Scan for the cell matching the given text and deliver its (X, Y) coordinate at center. 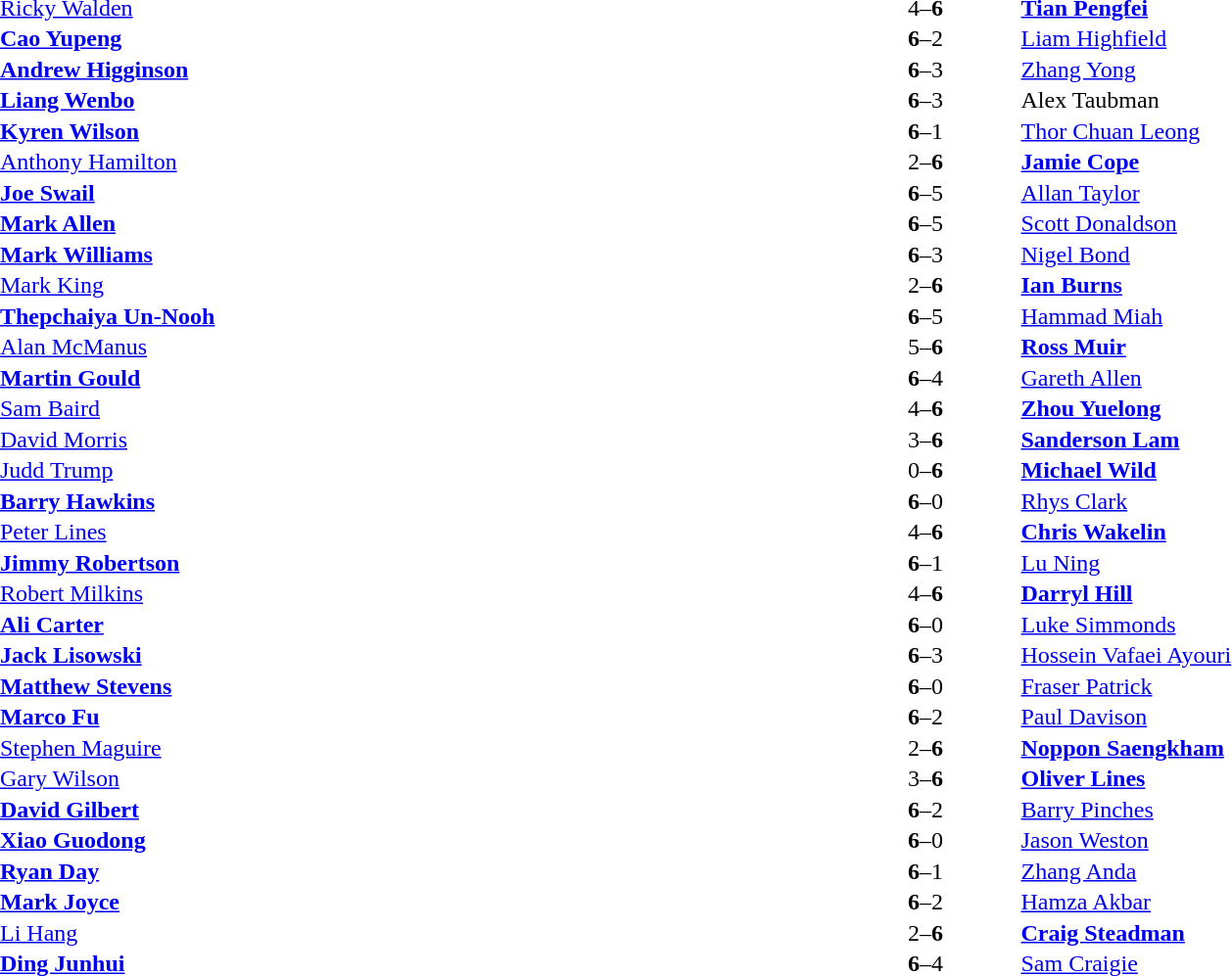
0–6 (924, 471)
5–6 (924, 348)
6–4 (924, 378)
